Locate the cell with the specified text and output its [X, Y] center coordinate. 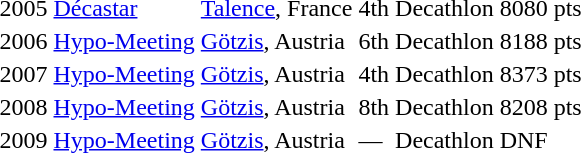
4th [374, 74]
6th [374, 41]
8th [374, 107]
